Identify which cell holds the provided text, then report its (X, Y) central coordinate. 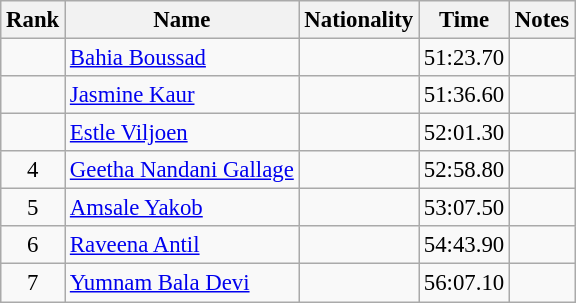
52:58.80 (464, 170)
52:01.30 (464, 133)
Bahia Boussad (182, 58)
Jasmine Kaur (182, 95)
Nationality (358, 20)
Rank (33, 20)
54:43.90 (464, 245)
Name (182, 20)
6 (33, 245)
51:23.70 (464, 58)
56:07.10 (464, 283)
Estle Viljoen (182, 133)
Yumnam Bala Devi (182, 283)
Notes (542, 20)
5 (33, 208)
53:07.50 (464, 208)
Time (464, 20)
7 (33, 283)
Raveena Antil (182, 245)
4 (33, 170)
Amsale Yakob (182, 208)
Geetha Nandani Gallage (182, 170)
51:36.60 (464, 95)
